Return the (x, y) coordinate for the center point of the cell that contains the specified text.  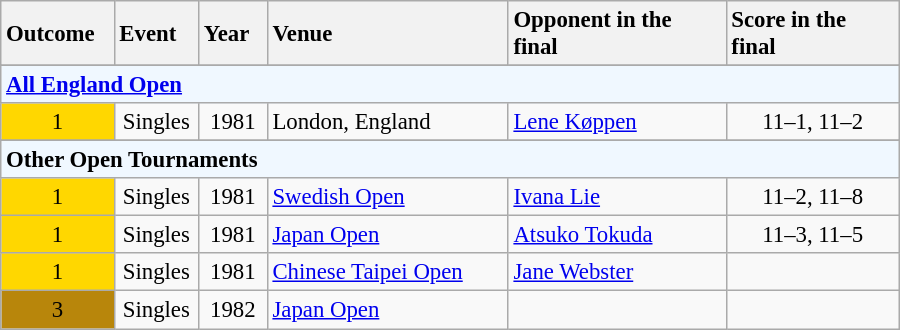
Other Open Tournaments (450, 160)
All England Open (450, 85)
11–3, 11–5 (812, 235)
Chinese Taipei Open (388, 273)
Outcome (58, 34)
London, England (388, 122)
11–2, 11–8 (812, 197)
Ivana Lie (617, 197)
11–1, 11–2 (812, 122)
3 (58, 310)
Opponent in the final (617, 34)
Atsuko Tokuda (617, 235)
Year (234, 34)
Lene Køppen (617, 122)
Swedish Open (388, 197)
Jane Webster (617, 273)
Event (156, 34)
Venue (388, 34)
1982 (234, 310)
Score in the final (812, 34)
